Search for the cell housing the specified text and yield its (X, Y) center coordinate. 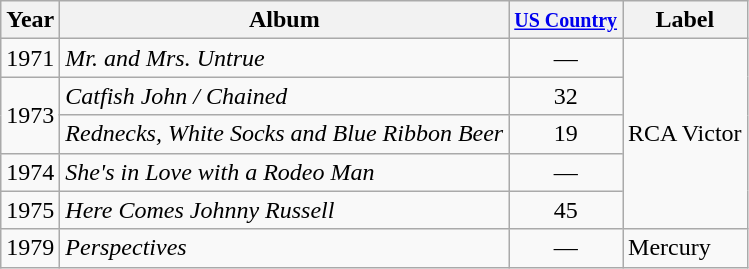
RCA Victor (686, 134)
Label (686, 20)
Mr. and Mrs. Untrue (284, 58)
Catfish John / Chained (284, 96)
US Country (566, 20)
1979 (30, 248)
1971 (30, 58)
19 (566, 134)
32 (566, 96)
Mercury (686, 248)
Album (284, 20)
45 (566, 210)
Here Comes Johnny Russell (284, 210)
Perspectives (284, 248)
She's in Love with a Rodeo Man (284, 172)
1974 (30, 172)
1975 (30, 210)
Rednecks, White Socks and Blue Ribbon Beer (284, 134)
1973 (30, 115)
Year (30, 20)
